Detect which cell encompasses the target text, then output its (X, Y) center coordinate. 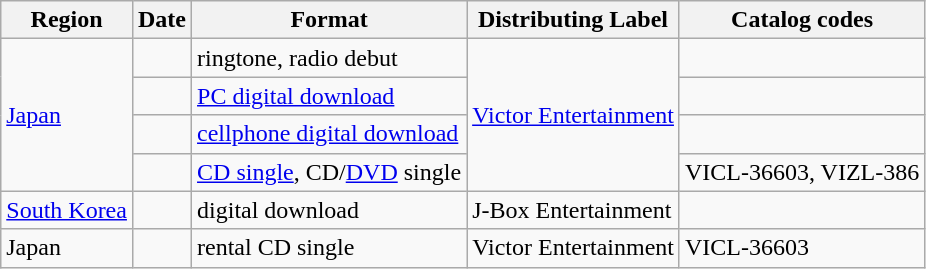
PC digital download (330, 96)
Format (330, 20)
CD single, CD/DVD single (330, 172)
Catalog codes (802, 20)
ringtone, radio debut (330, 58)
Distributing Label (574, 20)
J-Box Entertainment (574, 210)
VICL-36603 (802, 248)
cellphone digital download (330, 134)
South Korea (67, 210)
Date (162, 20)
rental CD single (330, 248)
digital download (330, 210)
VICL-36603, VIZL-386 (802, 172)
Region (67, 20)
